Capture the cell that displays the provided text and extract its [X, Y] central coordinate. 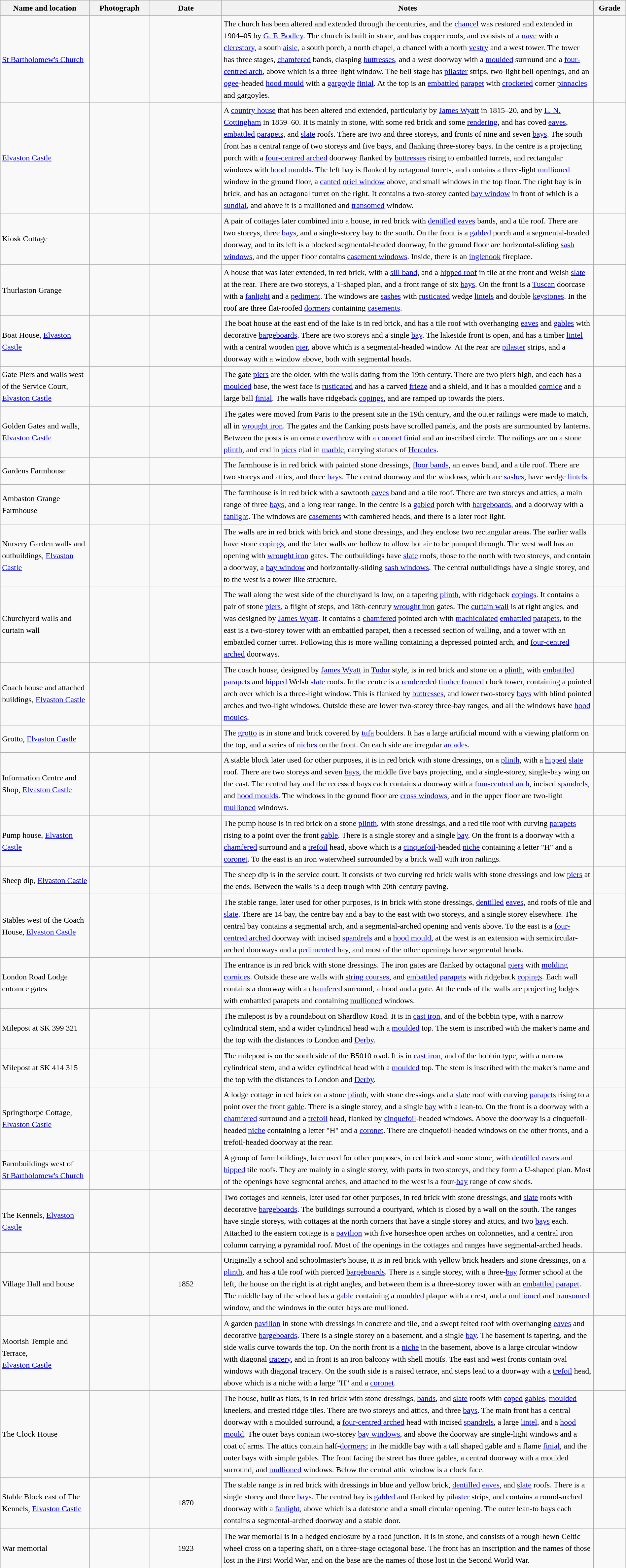
Village Hall and house [45, 1284]
Thurlaston Grange [45, 290]
1870 [186, 1503]
Pump house, Elvaston Castle [45, 841]
Name and location [45, 8]
Stable Block east of The Kennels, Elvaston Castle [45, 1503]
1923 [186, 1548]
Milepost at SK 399 321 [45, 1028]
The Clock House [45, 1434]
Grotto, Elvaston Castle [45, 739]
Photograph [120, 8]
Stables west of the Coach House, Elvaston Castle [45, 926]
Moorish Temple and Terrace,Elvaston Castle [45, 1353]
The Kennels, Elvaston Castle [45, 1221]
War memorial [45, 1548]
Coach house and attached buildings, Elvaston Castle [45, 694]
Information Centre and Shop, Elvaston Castle [45, 784]
Milepost at SK 414 315 [45, 1068]
Date [186, 8]
Farmbuildings west of St Bartholomew's Church [45, 1170]
Springthorpe Cottage,Elvaston Castle [45, 1118]
Golden Gates and walls,Elvaston Castle [45, 432]
Churchyard walls and curtain wall [45, 625]
Kiosk Cottage [45, 239]
Elvaston Castle [45, 158]
1852 [186, 1284]
St Bartholomew's Church [45, 59]
Ambaston Grange Farmhouse [45, 504]
Boat House, Elvaston Castle [45, 341]
Grade [609, 8]
London Road Lodge entrance gates [45, 983]
Notes [407, 8]
Sheep dip, Elvaston Castle [45, 881]
Gardens Farmhouse [45, 471]
Nursery Garden walls and outbuildings, Elvaston Castle [45, 555]
Gate Piers and walls west of the Service Court, Elvaston Castle [45, 386]
